Scan for the cell matching the given text and deliver its [X, Y] coordinate at center. 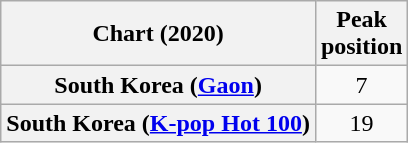
Chart (2020) [158, 34]
South Korea (Gaon) [158, 85]
Peakposition [361, 34]
South Korea (K-pop Hot 100) [158, 123]
7 [361, 85]
19 [361, 123]
